Scan for the cell matching the given text and deliver its (x, y) coordinate at center. 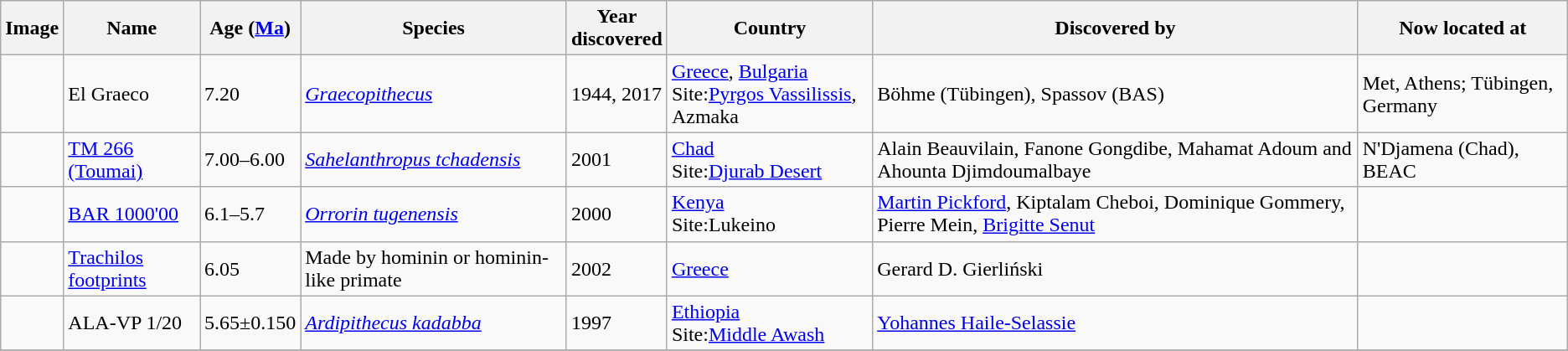
Now located at (1462, 28)
EthiopiaSite:Middle Awash (769, 323)
Alain Beauvilain, Fanone Gongdibe, Mahamat Adoum and Ahounta Djimdoumalbaye (1116, 159)
1944, 2017 (616, 94)
ALA-VP 1/20 (132, 323)
Discovered by (1116, 28)
Species (434, 28)
Name (132, 28)
Greece (769, 268)
Gerard D. Gierliński (1116, 268)
El Graeco (132, 94)
N'Djamena (Chad), BEAC (1462, 159)
Graecopithecus (434, 94)
Sahelanthropus tchadensis (434, 159)
KenyaSite:Lukeino (769, 214)
2002 (616, 268)
5.65±0.150 (250, 323)
Met, Athens; Tübingen, Germany (1462, 94)
Böhme (Tübingen), Spassov (BAS) (1116, 94)
Martin Pickford, Kiptalam Cheboi, Dominique Gommery, Pierre Mein, Brigitte Senut (1116, 214)
ChadSite:Djurab Desert (769, 159)
Yeardiscovered (616, 28)
TM 266 (Toumai) (132, 159)
Made by hominin or hominin-like primate (434, 268)
Ardipithecus kadabba (434, 323)
BAR 1000'00 (132, 214)
6.1–5.7 (250, 214)
Orrorin tugenensis (434, 214)
6.05 (250, 268)
Trachilos footprints (132, 268)
Yohannes Haile-Selassie (1116, 323)
Image (32, 28)
2000 (616, 214)
7.20 (250, 94)
7.00–6.00 (250, 159)
2001 (616, 159)
Greece, BulgariaSite:Pyrgos Vassilissis, Azmaka (769, 94)
Age (Ma) (250, 28)
Country (769, 28)
1997 (616, 323)
